Identify which cell holds the provided text, then report its (X, Y) central coordinate. 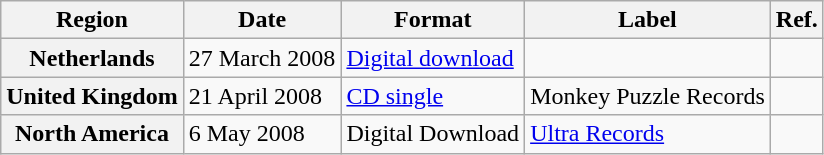
Ref. (796, 20)
Label (648, 20)
North America (92, 134)
Ultra Records (648, 134)
Monkey Puzzle Records (648, 96)
Format (433, 20)
21 April 2008 (262, 96)
27 March 2008 (262, 58)
Region (92, 20)
Date (262, 20)
Digital download (433, 58)
6 May 2008 (262, 134)
Netherlands (92, 58)
CD single (433, 96)
United Kingdom (92, 96)
Digital Download (433, 134)
